Provide the [x, y] coordinate of the cell's center where the given text is located.  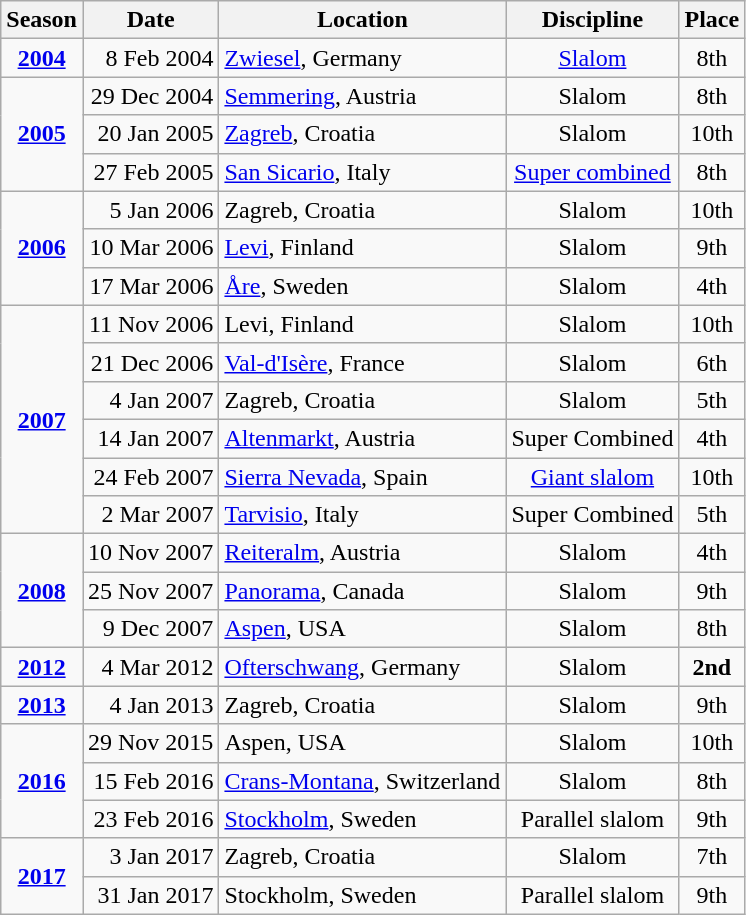
Place [712, 20]
31 Jan 2017 [150, 895]
2nd [712, 667]
2012 [42, 667]
Ofterschwang, Germany [362, 667]
Super combined [592, 172]
10 Nov 2007 [150, 553]
Giant slalom [592, 477]
11 Nov 2006 [150, 324]
29 Dec 2004 [150, 96]
2006 [42, 248]
7th [712, 857]
6th [712, 362]
4 Jan 2007 [150, 400]
27 Feb 2005 [150, 172]
Reiteralm, Austria [362, 553]
Sierra Nevada, Spain [362, 477]
Åre, Sweden [362, 286]
15 Feb 2016 [150, 781]
San Sicario, Italy [362, 172]
8 Feb 2004 [150, 58]
Location [362, 20]
2007 [42, 419]
Date [150, 20]
20 Jan 2005 [150, 134]
Discipline [592, 20]
10 Mar 2006 [150, 248]
17 Mar 2006 [150, 286]
2 Mar 2007 [150, 515]
Zwiesel, Germany [362, 58]
9 Dec 2007 [150, 629]
2016 [42, 781]
23 Feb 2016 [150, 819]
Altenmarkt, Austria [362, 438]
2017 [42, 876]
Val-d'Isère, France [362, 362]
Panorama, Canada [362, 591]
21 Dec 2006 [150, 362]
2005 [42, 134]
3 Jan 2017 [150, 857]
5 Jan 2006 [150, 210]
Semmering, Austria [362, 96]
Season [42, 20]
25 Nov 2007 [150, 591]
14 Jan 2007 [150, 438]
2008 [42, 591]
4 Mar 2012 [150, 667]
Tarvisio, Italy [362, 515]
24 Feb 2007 [150, 477]
2013 [42, 705]
29 Nov 2015 [150, 743]
2004 [42, 58]
Crans-Montana, Switzerland [362, 781]
4 Jan 2013 [150, 705]
